Pinpoint the cell where the given text exists, returning its (X, Y) midpoint coordinate. 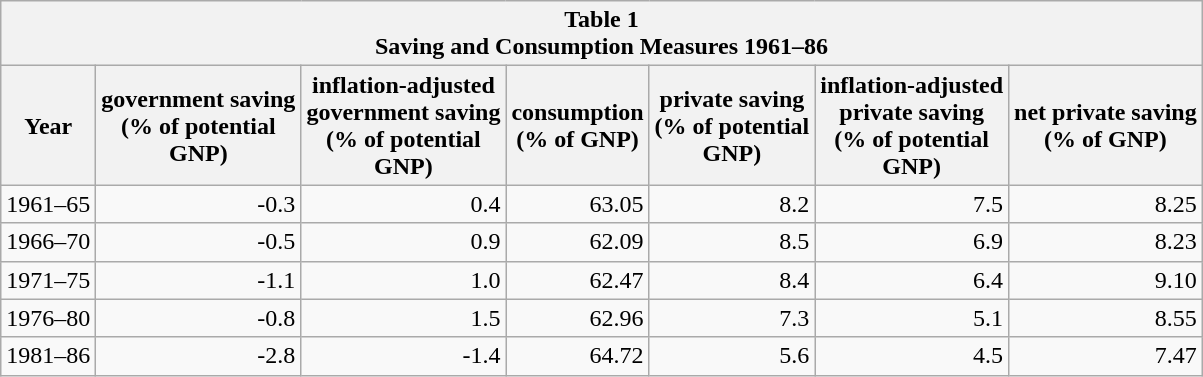
7.47 (1106, 356)
64.72 (578, 356)
inflation-adjusted private saving (% of potential GNP) (912, 126)
Table 1 Saving and Consumption Measures 1961–86 (602, 34)
8.5 (732, 242)
-2.8 (198, 356)
6.4 (912, 280)
Year (48, 126)
private saving (% of potential GNP) (732, 126)
0.4 (404, 204)
6.9 (912, 242)
1.0 (404, 280)
63.05 (578, 204)
consumption (% of GNP) (578, 126)
8.4 (732, 280)
1976–80 (48, 318)
1.5 (404, 318)
7.3 (732, 318)
9.10 (1106, 280)
0.9 (404, 242)
1966–70 (48, 242)
8.25 (1106, 204)
8.55 (1106, 318)
-1.1 (198, 280)
8.23 (1106, 242)
-0.8 (198, 318)
inflation-adjusted government saving (% of potential GNP) (404, 126)
-0.5 (198, 242)
net private saving (% of GNP) (1106, 126)
1971–75 (48, 280)
-0.3 (198, 204)
8.2 (732, 204)
1961–65 (48, 204)
7.5 (912, 204)
government saving (% of potential GNP) (198, 126)
62.47 (578, 280)
62.09 (578, 242)
5.1 (912, 318)
1981–86 (48, 356)
62.96 (578, 318)
4.5 (912, 356)
5.6 (732, 356)
-1.4 (404, 356)
